Return (X, Y) of the center of cell containing provided text 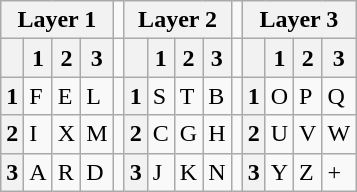
J (160, 172)
S (160, 96)
Y (279, 172)
X (66, 134)
K (188, 172)
T (188, 96)
Layer 1 (57, 20)
+ (339, 172)
B (217, 96)
H (217, 134)
F (38, 96)
Z (308, 172)
Q (339, 96)
A (38, 172)
R (66, 172)
Layer 3 (299, 20)
G (188, 134)
W (339, 134)
V (308, 134)
E (66, 96)
L (97, 96)
I (38, 134)
U (279, 134)
D (97, 172)
Layer 2 (178, 20)
M (97, 134)
C (160, 134)
O (279, 96)
P (308, 96)
N (217, 172)
